Locate the cell with the specified text and output its (x, y) center coordinate. 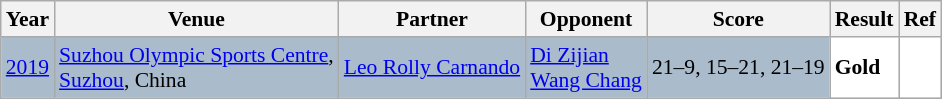
21–9, 15–21, 21–19 (738, 68)
Partner (432, 19)
Ref (920, 19)
Leo Rolly Carnando (432, 68)
Suzhou Olympic Sports Centre,Suzhou, China (196, 68)
Gold (864, 68)
Year (28, 19)
2019 (28, 68)
Score (738, 19)
Di Zijian Wang Chang (586, 68)
Result (864, 19)
Venue (196, 19)
Opponent (586, 19)
